Output the (X, Y) coordinate of the center of the cell containing the given text.  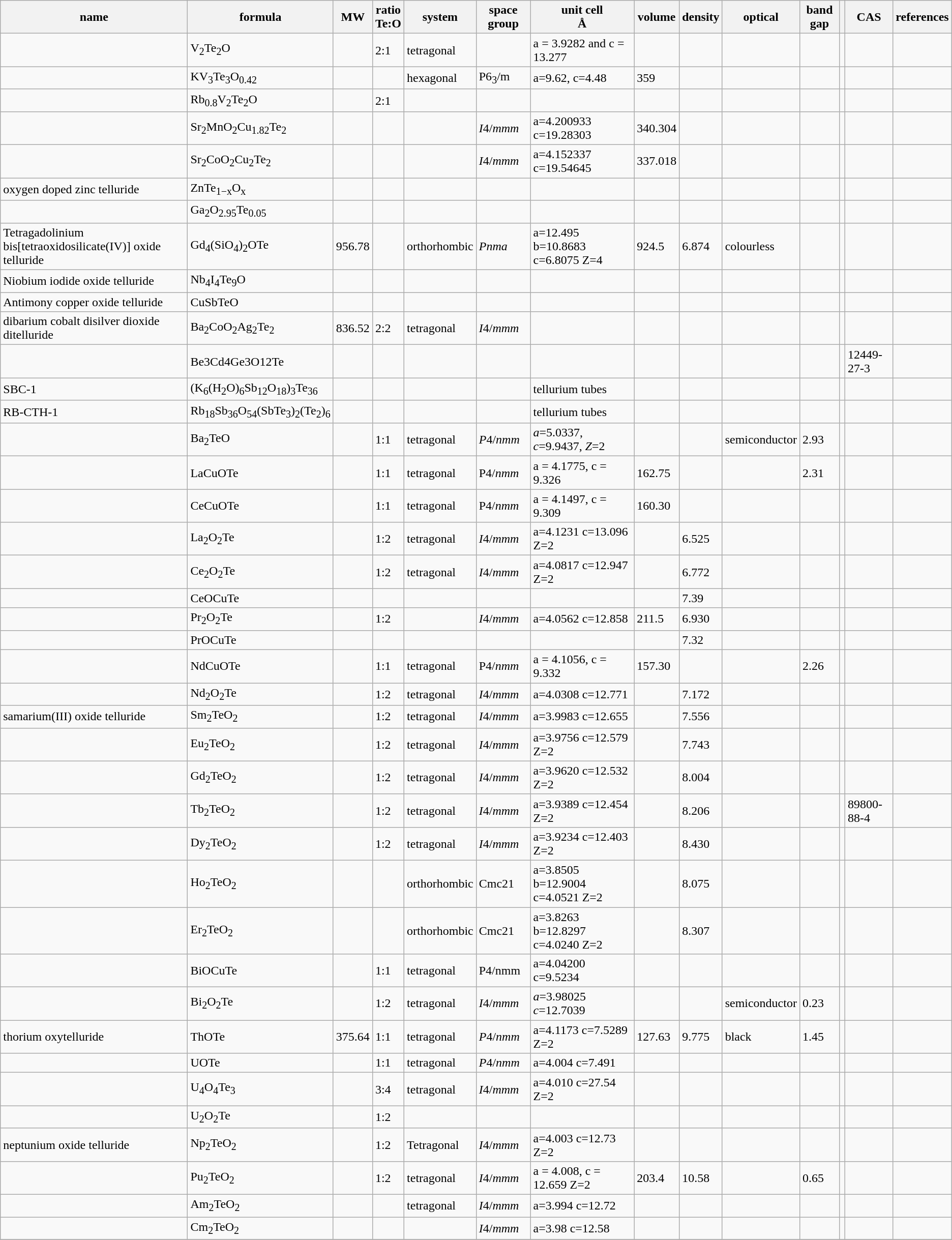
a=3.994 c=12.72 (582, 1205)
Dy2TeO2 (260, 843)
LaCuOTe (260, 473)
volume (657, 17)
CeOCuTe (260, 598)
8.004 (701, 777)
UOTe (260, 1063)
oxygen doped zinc telluride (94, 189)
Niobium iodide oxide telluride (94, 281)
Ba2CoO2Ag2Te2 (260, 329)
a=3.8505 b=12.9004 c=4.0521 Z=2 (582, 883)
375.64 (353, 1037)
density (701, 17)
a=3.98025 c=12.7039 (582, 1004)
337.018 (657, 162)
Tetragadolinium bis[tetraoxidosilicate(IV)] oxide telluride (94, 246)
(K6(H2O)6Sb12O18)3Te36 (260, 389)
6.930 (701, 619)
Antimony copper oxide telluride (94, 302)
2:2 (388, 329)
Ga2O2.95Te0.05 (260, 212)
127.63 (657, 1037)
Ho2TeO2 (260, 883)
2.26 (819, 666)
3:4 (388, 1089)
Rb0.8V2Te2O (260, 100)
MW (353, 17)
hexagonal (440, 78)
a=4.04200 c=9.5234 (582, 970)
6.525 (701, 539)
La2O2Te (260, 539)
NdCuOTe (260, 666)
CeCuOTe (260, 506)
359 (657, 78)
Tb2TeO2 (260, 811)
a = 4.1775, c = 9.326 (582, 473)
203.4 (657, 1178)
ZnTe1−xOx (260, 189)
211.5 (657, 619)
a=4.152337 c=19.54645 (582, 162)
7.32 (701, 640)
Gd4(SiO4)2OTe (260, 246)
a=4.200933 c=19.28303 (582, 128)
Sr2CoO2Cu2Te2 (260, 162)
160.30 (657, 506)
Pr2O2Te (260, 619)
a = 4.008, c = 12.659 Z=2 (582, 1178)
340.304 (657, 128)
samarium(III) oxide telluride (94, 717)
a=4.1173 c=7.5289 Z=2 (582, 1037)
formula (260, 17)
a = 4.1056, c = 9.332 (582, 666)
Rb18Sb36O54(SbTe3)2(Te2)6 (260, 411)
a=3.9983 c=12.655 (582, 717)
157.30 (657, 666)
a=3.98 c=12.58 (582, 1228)
2.31 (819, 473)
Tetragonal (440, 1144)
system (440, 17)
Np2TeO2 (260, 1144)
Er2TeO2 (260, 931)
Nb4I4Te9O (260, 281)
a=3.9756 c=12.579 Z=2 (582, 745)
a=4.003 c=12.73 Z=2 (582, 1144)
ThOTe (260, 1037)
CuSbTeO (260, 302)
8.075 (701, 883)
a=4.004 c=7.491 (582, 1063)
a = 3.9282 and c = 13.277 (582, 50)
0.65 (819, 1178)
89800-88-4 (869, 811)
Sm2TeO2 (260, 717)
references (923, 17)
BiOCuTe (260, 970)
unit cellÅ (582, 17)
1.45 (819, 1037)
U2O2Te (260, 1117)
162.75 (657, 473)
a=9.62, c=4.48 (582, 78)
KV3Te3O0.42 (260, 78)
ratioTe:O (388, 17)
space group (503, 17)
dibarium cobalt disilver dioxide ditelluride (94, 329)
a=12.495 b=10.8683 c=6.8075 Z=4 (582, 246)
6.874 (701, 246)
PrOCuTe (260, 640)
Ba2TeO (260, 439)
7.556 (701, 717)
a=4.0562 c=12.858 (582, 619)
7.743 (701, 745)
Ce2O2Te (260, 572)
a=4.0817 c=12.947 Z=2 (582, 572)
9.775 (701, 1037)
a=3.9234 c=12.403 Z=2 (582, 843)
optical (761, 17)
V2Te2O (260, 50)
956.78 (353, 246)
Be3Cd4Ge3O12Te (260, 361)
name (94, 17)
Cm2TeO2 (260, 1228)
P63/m (503, 78)
Pu2TeO2 (260, 1178)
colourless (761, 246)
a=5.0337, c=9.9437, Z=2 (582, 439)
a=3.9389 c=12.454 Z=2 (582, 811)
924.5 (657, 246)
Nd2O2Te (260, 694)
Eu2TeO2 (260, 745)
7.172 (701, 694)
a=4.1231 c=13.096 Z=2 (582, 539)
thorium oxytelluride (94, 1037)
Sr2MnO2Cu1.82Te2 (260, 128)
8.430 (701, 843)
neptunium oxide telluride (94, 1144)
7.39 (701, 598)
Bi2O2Te (260, 1004)
6.772 (701, 572)
a=3.8263 b=12.8297 c=4.0240 Z=2 (582, 931)
a = 4.1497, c = 9.309 (582, 506)
black (761, 1037)
12449-27-3 (869, 361)
0.23 (819, 1004)
U4O4Te3 (260, 1089)
10.58 (701, 1178)
RB-CTH-1 (94, 411)
836.52 (353, 329)
8.206 (701, 811)
band gap (819, 17)
Pnma (503, 246)
2.93 (819, 439)
SBC-1 (94, 389)
a=3.9620 c=12.532 Z=2 (582, 777)
a=4.0308 c=12.771 (582, 694)
8.307 (701, 931)
Gd2TeO2 (260, 777)
a=4.010 c=27.54 Z=2 (582, 1089)
Am2TeO2 (260, 1205)
CAS (869, 17)
